Find where the given text appears and provide that cell's center as (x, y) coordinate. 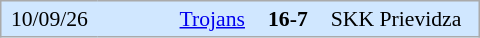
Trojans (173, 19)
SKK Prievidza (402, 19)
16-7 (288, 19)
10/09/26 (50, 19)
